Return (x, y) of the center of cell containing provided text 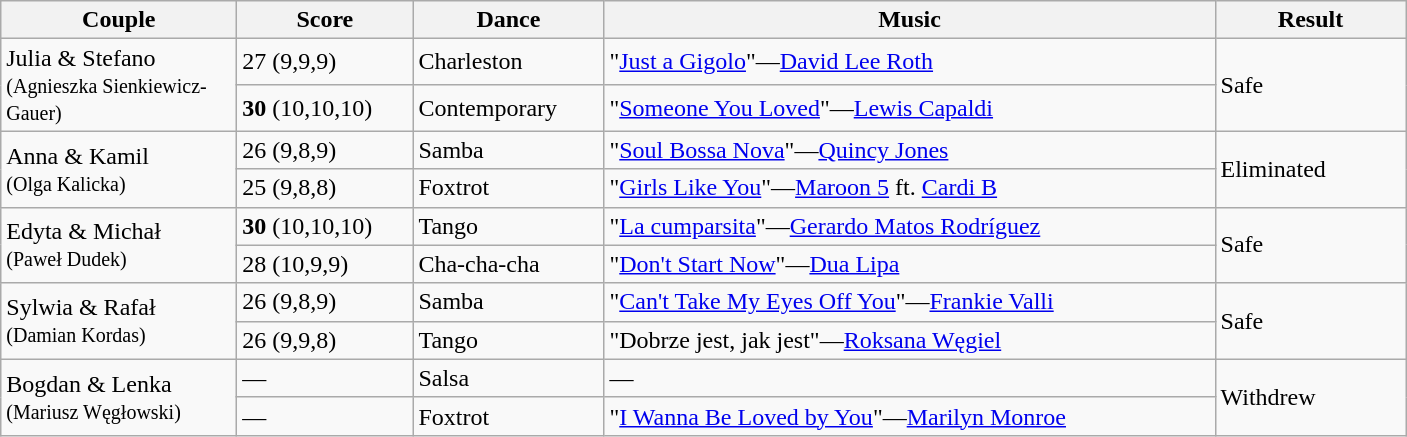
Result (1310, 20)
"Don't Start Now"—Dua Lipa (910, 264)
Contemporary (508, 108)
"La cumparsita"—Gerardo Matos Rodríguez (910, 226)
"Girls Like You"—Maroon 5 ft. Cardi B (910, 188)
Julia & Stefano(Agnieszka Sienkiewicz-Gauer) (119, 85)
Eliminated (1310, 169)
Score (325, 20)
Couple (119, 20)
27 (9,9,9) (325, 62)
Anna & Kamil(Olga Kalicka) (119, 169)
28 (10,9,9) (325, 264)
Bogdan & Lenka(Mariusz Węgłowski) (119, 397)
"Dobrze jest, jak jest"—Roksana Węgiel (910, 340)
Cha-cha-cha (508, 264)
Dance (508, 20)
25 (9,8,8) (325, 188)
Music (910, 20)
Withdrew (1310, 397)
"Someone You Loved"—Lewis Capaldi (910, 108)
Charleston (508, 62)
"Can't Take My Eyes Off You"—Frankie Valli (910, 302)
"I Wanna Be Loved by You"—Marilyn Monroe (910, 416)
"Soul Bossa Nova"—Quincy Jones (910, 150)
26 (9,9,8) (325, 340)
"Just a Gigolo"—David Lee Roth (910, 62)
Edyta & Michał(Paweł Dudek) (119, 245)
Sylwia & Rafał(Damian Kordas) (119, 321)
Salsa (508, 378)
